Extract the (x, y) coordinate from the center of the cell holding the provided text.  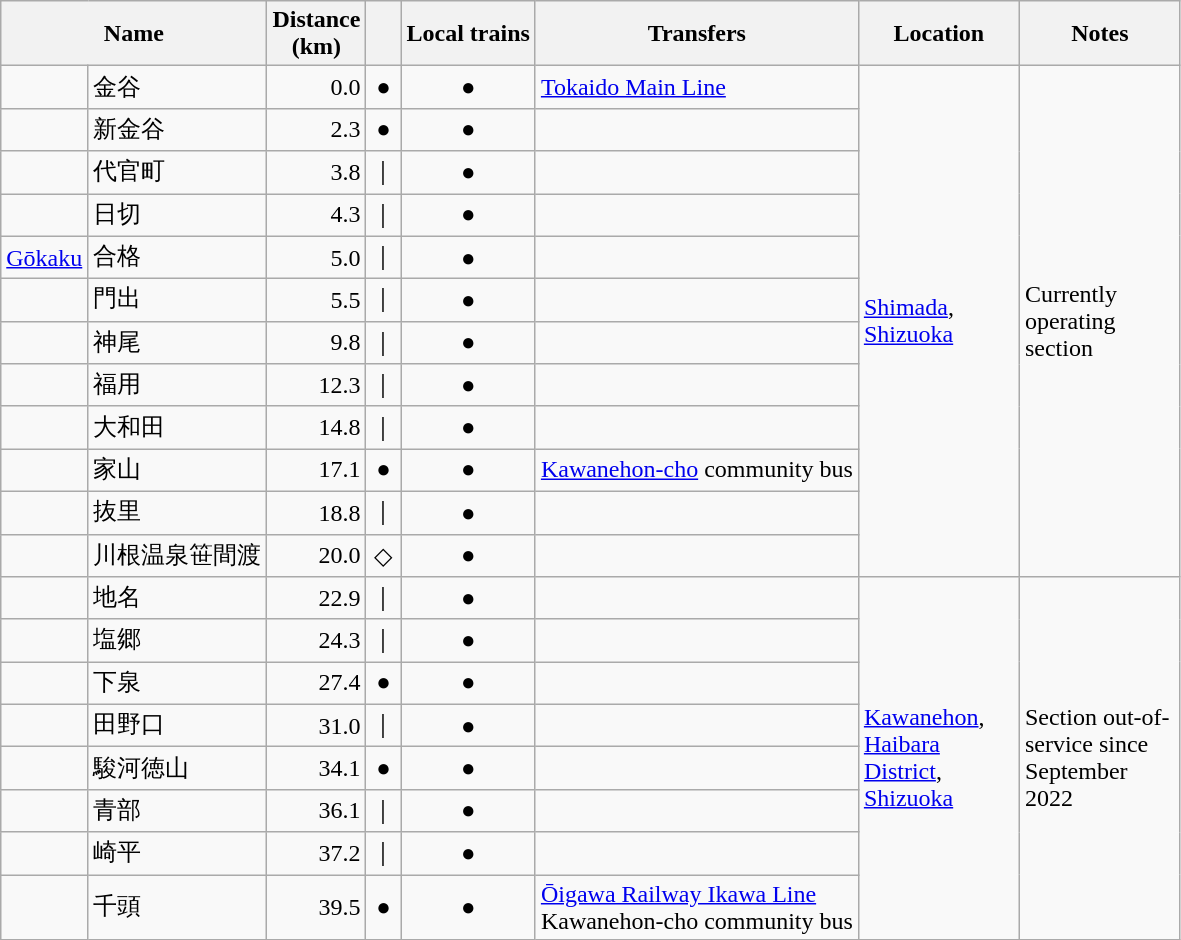
Section out-of-service since September 2022 (1100, 758)
3.8 (316, 172)
18.8 (316, 512)
門出 (178, 300)
日切 (178, 216)
Kawanehon, Haibara District, Shizuoka (938, 758)
Shimada, Shizuoka (938, 322)
家山 (178, 470)
17.1 (316, 470)
代官町 (178, 172)
青部 (178, 810)
田野口 (178, 726)
0.0 (316, 88)
39.5 (316, 906)
9.8 (316, 342)
Location (938, 34)
福用 (178, 386)
合格 (178, 258)
崎平 (178, 854)
塩郷 (178, 640)
神尾 (178, 342)
34.1 (316, 768)
Transfers (696, 34)
Kawanehon-cho community bus (696, 470)
金谷 (178, 88)
Notes (1100, 34)
◇ (384, 556)
22.9 (316, 598)
Local trains (468, 34)
駿河徳山 (178, 768)
27.4 (316, 684)
新金谷 (178, 130)
地名 (178, 598)
Distance(km) (316, 34)
37.2 (316, 854)
36.1 (316, 810)
Ōigawa Railway Ikawa LineKawanehon-cho community bus (696, 906)
20.0 (316, 556)
4.3 (316, 216)
24.3 (316, 640)
12.3 (316, 386)
抜里 (178, 512)
14.8 (316, 428)
大和田 (178, 428)
5.0 (316, 258)
千頭 (178, 906)
Currently operating section (1100, 322)
Tokaido Main Line (696, 88)
下泉 (178, 684)
31.0 (316, 726)
Gōkaku (44, 258)
川根温泉笹間渡 (178, 556)
2.3 (316, 130)
Name (134, 34)
5.5 (316, 300)
